Provide the [X, Y] coordinate of the cell's center where the given text is located.  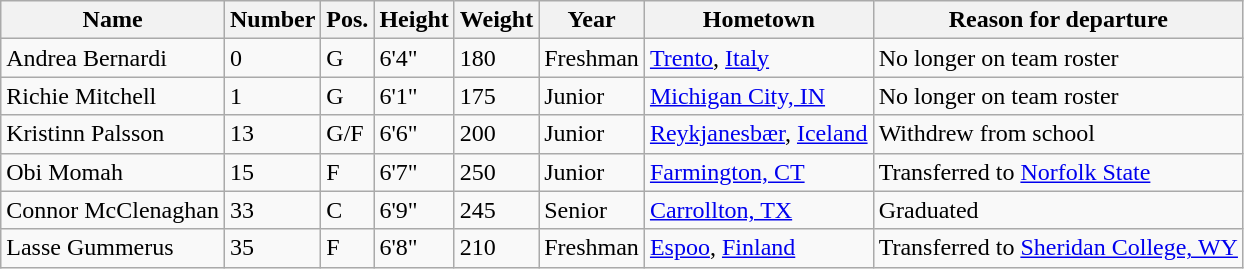
15 [272, 172]
180 [496, 58]
Espoo, Finland [758, 248]
Weight [496, 20]
Carrollton, TX [758, 210]
Reykjanesbær, Iceland [758, 134]
Farmington, CT [758, 172]
200 [496, 134]
Transferred to Norfolk State [1058, 172]
1 [272, 96]
Transferred to Sheridan College, WY [1058, 248]
35 [272, 248]
Reason for departure [1058, 20]
6'9" [414, 210]
6'4" [414, 58]
245 [496, 210]
250 [496, 172]
Year [592, 20]
Lasse Gummerus [113, 248]
Withdrew from school [1058, 134]
C [348, 210]
G/F [348, 134]
Kristinn Palsson [113, 134]
Connor McClenaghan [113, 210]
Trento, Italy [758, 58]
210 [496, 248]
33 [272, 210]
Obi Momah [113, 172]
Andrea Bernardi [113, 58]
Graduated [1058, 210]
6'6" [414, 134]
Number [272, 20]
Name [113, 20]
0 [272, 58]
Height [414, 20]
Pos. [348, 20]
6'1" [414, 96]
13 [272, 134]
6'8" [414, 248]
Michigan City, IN [758, 96]
Richie Mitchell [113, 96]
175 [496, 96]
6'7" [414, 172]
Hometown [758, 20]
Senior [592, 210]
